Output the [X, Y] coordinate of the center of the cell containing the given text.  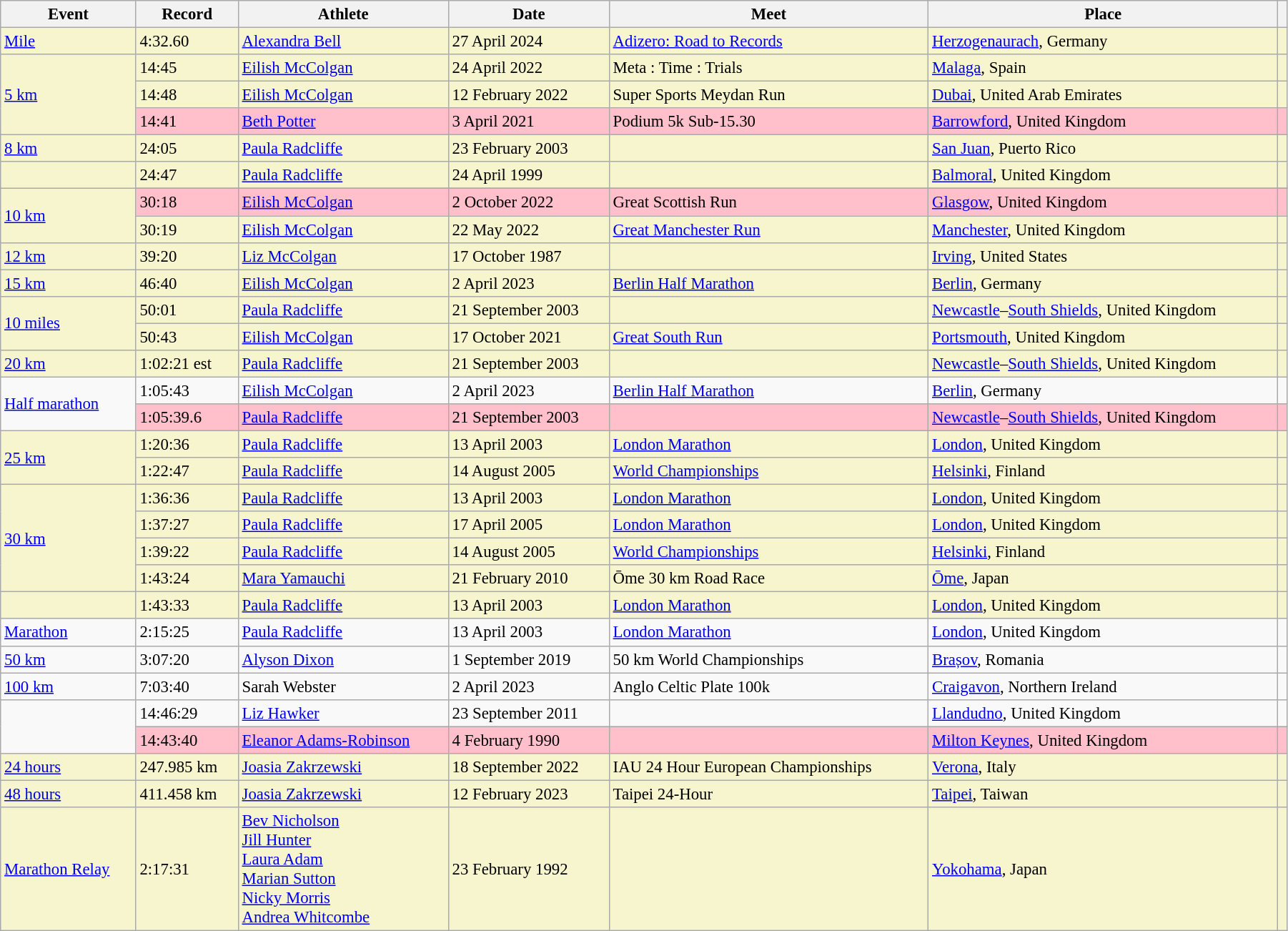
Liz McColgan [343, 256]
1:02:21 est [187, 364]
Milton Keynes, United Kingdom [1104, 740]
Meta : Time : Trials [768, 68]
Manchester, United Kingdom [1104, 230]
24 hours [69, 767]
1:43:24 [187, 578]
411.458 km [187, 794]
Sarah Webster [343, 686]
Taipei 24-Hour [768, 794]
Eleanor Adams-Robinson [343, 740]
5 km [69, 94]
24 April 2022 [529, 68]
Record [187, 14]
46:40 [187, 283]
IAU 24 Hour European Championships [768, 767]
50:01 [187, 310]
Super Sports Meydan Run [768, 95]
1:43:33 [187, 606]
4 February 1990 [529, 740]
14:45 [187, 68]
Llandudno, United Kingdom [1104, 713]
Place [1104, 14]
50:43 [187, 337]
14:48 [187, 95]
21 February 2010 [529, 578]
Alyson Dixon [343, 659]
15 km [69, 283]
50 km World Championships [768, 659]
14:43:40 [187, 740]
100 km [69, 686]
Great South Run [768, 337]
1:05:43 [187, 390]
12 February 2022 [529, 95]
17 October 2021 [529, 337]
7:03:40 [187, 686]
Brașov, Romania [1104, 659]
Ōme 30 km Road Race [768, 578]
Beth Potter [343, 122]
1:20:36 [187, 444]
14:46:29 [187, 713]
8 km [69, 149]
Malaga, Spain [1104, 68]
Glasgow, United Kingdom [1104, 202]
17 April 2005 [529, 525]
Adizero: Road to Records [768, 41]
Liz Hawker [343, 713]
Ōme, Japan [1104, 578]
Mile [69, 41]
Balmoral, United Kingdom [1104, 175]
2:17:31 [187, 870]
50 km [69, 659]
30 km [69, 538]
1:05:39.6 [187, 418]
30:18 [187, 202]
Half marathon [69, 403]
17 October 1987 [529, 256]
2 October 2022 [529, 202]
Athlete [343, 14]
Marathon [69, 633]
Great Manchester Run [768, 230]
12 February 2023 [529, 794]
25 km [69, 458]
3 April 2021 [529, 122]
1:22:47 [187, 471]
Event [69, 14]
1:37:27 [187, 525]
Taipei, Taiwan [1104, 794]
San Juan, Puerto Rico [1104, 149]
23 September 2011 [529, 713]
Mara Yamauchi [343, 578]
39:20 [187, 256]
2:15:25 [187, 633]
3:07:20 [187, 659]
12 km [69, 256]
27 April 2024 [529, 41]
Dubai, United Arab Emirates [1104, 95]
Anglo Celtic Plate 100k [768, 686]
Yokohama, Japan [1104, 870]
Podium 5k Sub-15.30 [768, 122]
30:19 [187, 230]
1:39:22 [187, 552]
10 km [69, 216]
Alexandra Bell [343, 41]
48 hours [69, 794]
22 May 2022 [529, 230]
Bev NicholsonJill HunterLaura AdamMarian SuttonNicky MorrisAndrea Whitcombe [343, 870]
23 February 1992 [529, 870]
Date [529, 14]
24:47 [187, 175]
Meet [768, 14]
24 April 1999 [529, 175]
10 miles [69, 323]
Craigavon, Northern Ireland [1104, 686]
23 February 2003 [529, 149]
Portsmouth, United Kingdom [1104, 337]
1 September 2019 [529, 659]
Great Scottish Run [768, 202]
247.985 km [187, 767]
Barrowford, United Kingdom [1104, 122]
Irving, United States [1104, 256]
20 km [69, 364]
18 September 2022 [529, 767]
Verona, Italy [1104, 767]
4:32.60 [187, 41]
24:05 [187, 149]
Herzogenaurach, Germany [1104, 41]
1:36:36 [187, 498]
Marathon Relay [69, 870]
14:41 [187, 122]
